Return (X, Y) of the center of cell containing provided text 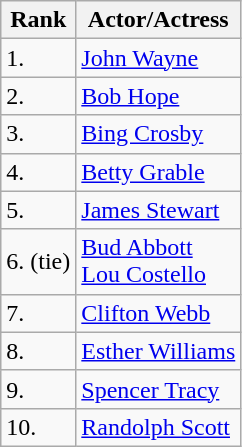
7. (38, 313)
1. (38, 58)
John Wayne (158, 58)
Bob Hope (158, 96)
3. (38, 134)
5. (38, 210)
Rank (38, 20)
Bud AbbottLou Costello (158, 262)
Betty Grable (158, 172)
4. (38, 172)
Spencer Tracy (158, 389)
9. (38, 389)
James Stewart (158, 210)
6. (tie) (38, 262)
Bing Crosby (158, 134)
2. (38, 96)
Esther Williams (158, 351)
8. (38, 351)
10. (38, 427)
Clifton Webb (158, 313)
Randolph Scott (158, 427)
Actor/Actress (158, 20)
